Identify which cell holds the provided text, then report its [x, y] central coordinate. 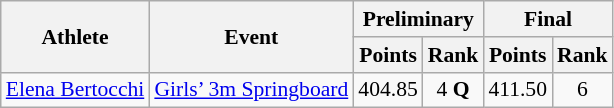
Preliminary [418, 19]
6 [582, 90]
Elena Bertocchi [76, 90]
4 Q [454, 90]
Girls’ 3m Springboard [251, 90]
Athlete [76, 36]
Final [548, 19]
Event [251, 36]
411.50 [518, 90]
404.85 [388, 90]
